Find where the given text appears and provide that cell's center as [x, y] coordinate. 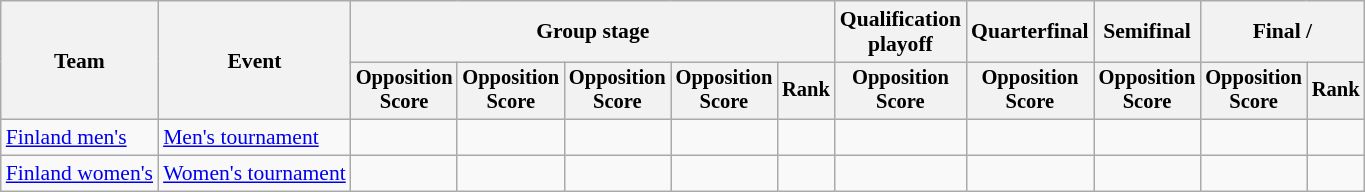
Semifinal [1148, 32]
Team [80, 60]
Men's tournament [254, 138]
Final / [1282, 32]
Finland women's [80, 174]
Qualificationplayoff [900, 32]
Finland men's [80, 138]
Women's tournament [254, 174]
Group stage [593, 32]
Event [254, 60]
Quarterfinal [1030, 32]
